Return (X, Y) of the center of cell containing provided text 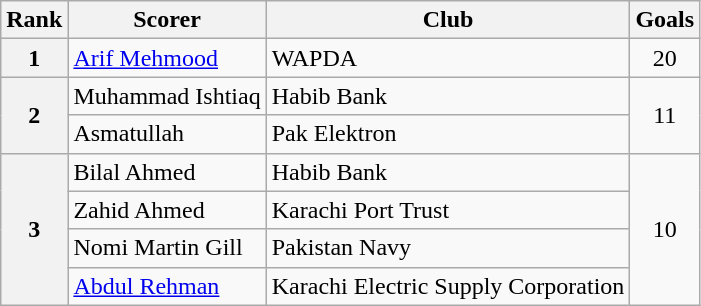
Scorer (167, 20)
20 (665, 58)
2 (34, 115)
Goals (665, 20)
Zahid Ahmed (167, 210)
1 (34, 58)
Arif Mehmood (167, 58)
3 (34, 229)
Asmatullah (167, 134)
Pakistan Navy (448, 248)
11 (665, 115)
10 (665, 229)
WAPDA (448, 58)
Bilal Ahmed (167, 172)
Rank (34, 20)
Nomi Martin Gill (167, 248)
Karachi Port Trust (448, 210)
Muhammad Ishtiaq (167, 96)
Abdul Rehman (167, 286)
Pak Elektron (448, 134)
Karachi Electric Supply Corporation (448, 286)
Club (448, 20)
